Return (x, y) of the center of cell containing provided text 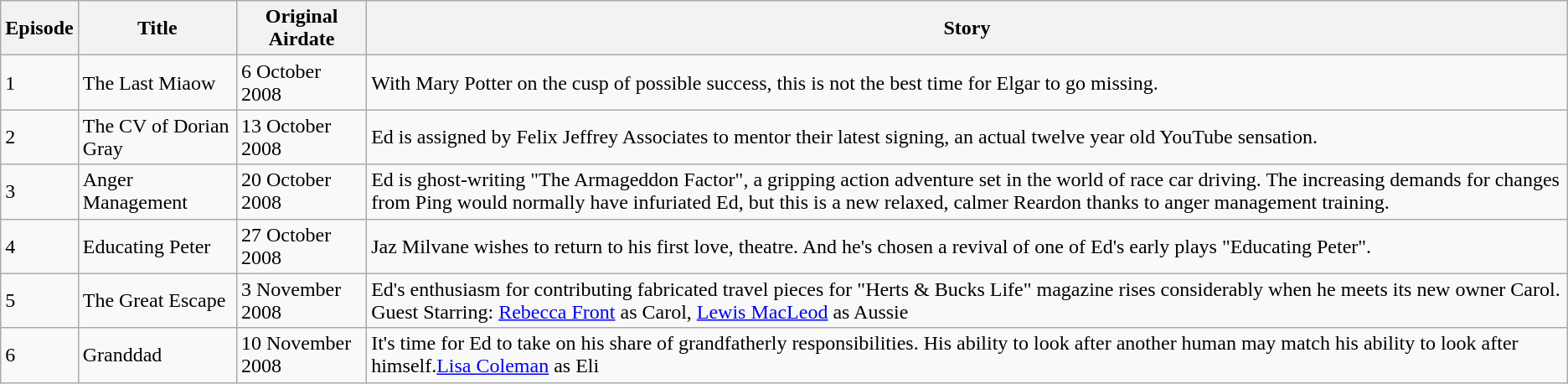
13 October 2008 (302, 138)
The CV of Dorian Gray (157, 138)
4 (39, 246)
3 (39, 191)
6 (39, 355)
2 (39, 138)
The Last Miaow (157, 82)
27 October 2008 (302, 246)
With Mary Potter on the cusp of possible success, this is not the best time for Elgar to go missing. (967, 82)
Educating Peter (157, 246)
Granddad (157, 355)
5 (39, 300)
1 (39, 82)
20 October 2008 (302, 191)
Original Airdate (302, 29)
Jaz Milvane wishes to return to his first love, theatre. And he's chosen a revival of one of Ed's early plays "Educating Peter". (967, 246)
Ed is assigned by Felix Jeffrey Associates to mentor their latest signing, an actual twelve year old YouTube sensation. (967, 138)
6 October 2008 (302, 82)
3 November 2008 (302, 300)
10 November 2008 (302, 355)
Anger Management (157, 191)
The Great Escape (157, 300)
Title (157, 29)
Episode (39, 29)
Story (967, 29)
